Determine the (X, Y) coordinate at the center of the cell enclosing the given text.  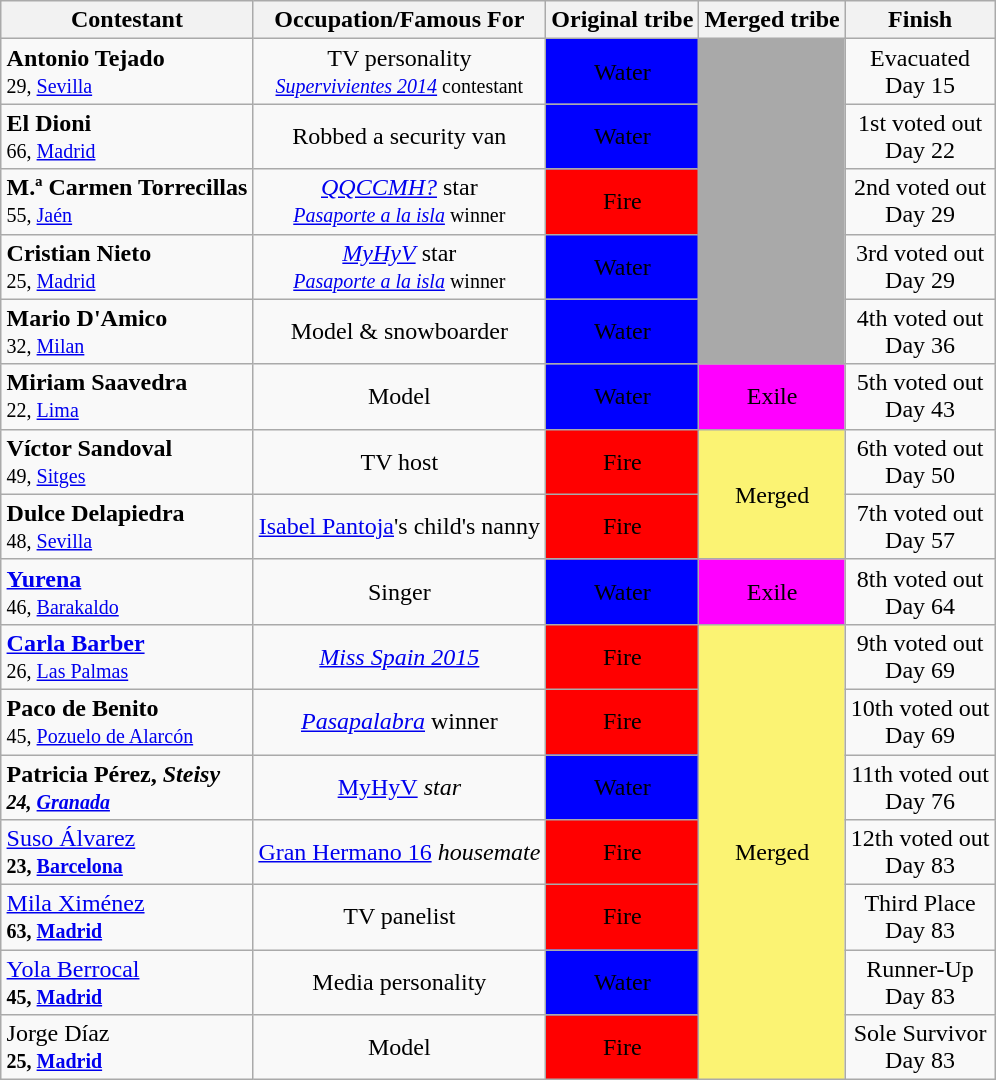
Carla Barber26, Las Palmas (127, 656)
Runner-UpDay 83 (920, 982)
Media personality (400, 982)
Robbed a security van (400, 136)
Yola Berrocal45, Madrid (127, 982)
Finish (920, 20)
1st voted outDay 22 (920, 136)
Merged tribe (772, 20)
Víctor Sandoval49, Sitges (127, 462)
MyHyV star (400, 786)
TV host (400, 462)
Dulce Delapiedra48, Sevilla (127, 526)
8th voted outDay 64 (920, 592)
7th voted outDay 57 (920, 526)
Antonio Tejado29, Sevilla (127, 72)
Model & snowboarder (400, 332)
TV personalitySupervivientes 2014 contestant (400, 72)
Gran Hermano 16 housemate (400, 852)
Pasapalabra winner (400, 722)
TV panelist (400, 918)
Mario D'Amico32, Milan (127, 332)
Mila Ximénez63, Madrid (127, 918)
Isabel Pantoja's child's nanny (400, 526)
6th voted outDay 50 (920, 462)
Patricia Pérez, Steisy24, Granada (127, 786)
10th voted outDay 69 (920, 722)
Occupation/Famous For (400, 20)
Singer (400, 592)
2nd voted outDay 29 (920, 202)
Jorge Díaz25, Madrid (127, 1048)
9th voted outDay 69 (920, 656)
Third PlaceDay 83 (920, 918)
4th voted outDay 36 (920, 332)
Miss Spain 2015 (400, 656)
Cristian Nieto25, Madrid (127, 266)
Suso Álvarez23, Barcelona (127, 852)
Yurena46, Barakaldo (127, 592)
El Dioni66, Madrid (127, 136)
Miriam Saavedra22, Lima (127, 396)
EvacuatedDay 15 (920, 72)
MyHyV starPasaporte a la isla winner (400, 266)
M.ª Carmen Torrecillas55, Jaén (127, 202)
12th voted outDay 83 (920, 852)
5th voted outDay 43 (920, 396)
Original tribe (622, 20)
Paco de Benito45, Pozuelo de Alarcón (127, 722)
Contestant (127, 20)
QQCCMH? starPasaporte a la isla winner (400, 202)
Sole SurvivorDay 83 (920, 1048)
11th voted outDay 76 (920, 786)
3rd voted outDay 29 (920, 266)
